Find where the given text appears and provide that cell's center as (X, Y) coordinate. 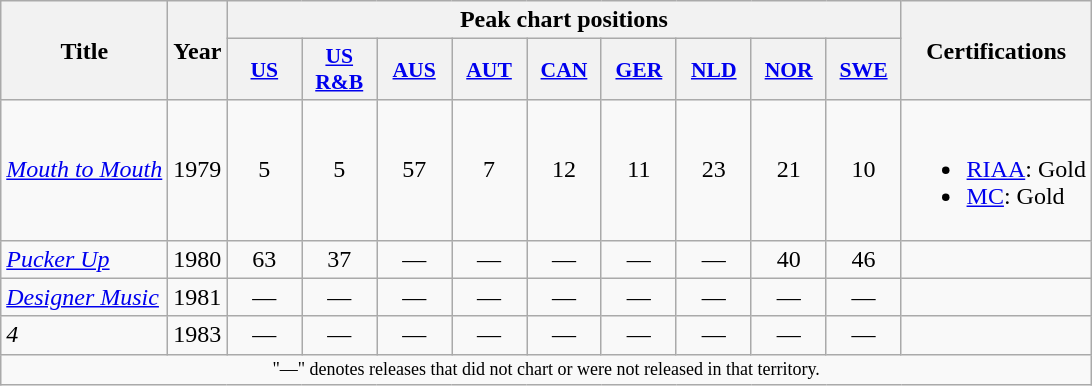
11 (638, 170)
"—" denotes releases that did not chart or were not released in that territory. (546, 370)
AUT (490, 70)
USR&B (340, 70)
NLD (714, 70)
12 (564, 170)
1979 (198, 170)
10 (864, 170)
1981 (198, 297)
40 (788, 259)
Year (198, 50)
63 (264, 259)
US (264, 70)
Certifications (996, 50)
Designer Music (84, 297)
NOR (788, 70)
37 (340, 259)
57 (414, 170)
Peak chart positions (564, 20)
21 (788, 170)
Mouth to Mouth (84, 170)
23 (714, 170)
SWE (864, 70)
1983 (198, 335)
1980 (198, 259)
GER (638, 70)
AUS (414, 70)
46 (864, 259)
RIAA: GoldMC: Gold (996, 170)
Title (84, 50)
Pucker Up (84, 259)
4 (84, 335)
CAN (564, 70)
7 (490, 170)
